Extract the [X, Y] coordinate from the center of the cell holding the provided text.  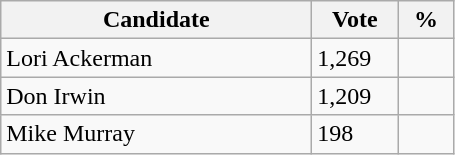
1,269 [355, 58]
Lori Ackerman [156, 58]
% [426, 20]
Don Irwin [156, 96]
Mike Murray [156, 134]
1,209 [355, 96]
198 [355, 134]
Candidate [156, 20]
Vote [355, 20]
